Extract the [X, Y] coordinate from the center of the cell holding the provided text.  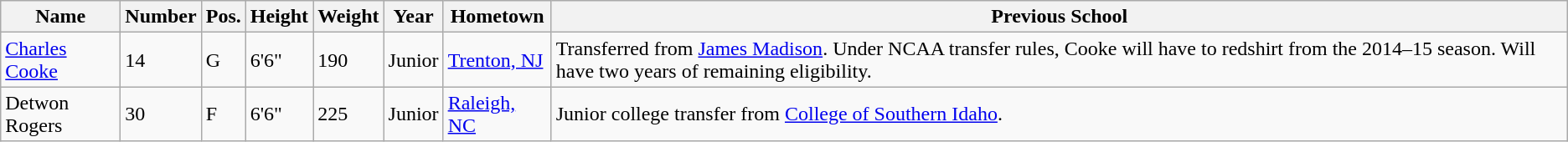
Name [60, 17]
Year [414, 17]
Hometown [498, 17]
Number [161, 17]
Trenton, NJ [498, 60]
G [223, 60]
190 [348, 60]
Pos. [223, 17]
14 [161, 60]
Charles Cooke [60, 60]
Raleigh, NC [498, 114]
Height [279, 17]
Weight [348, 17]
Detwon Rogers [60, 114]
F [223, 114]
Junior college transfer from College of Southern Idaho. [1059, 114]
Previous School [1059, 17]
30 [161, 114]
225 [348, 114]
